For the text-containing cell, return its midpoint in [X, Y] coordinate format. 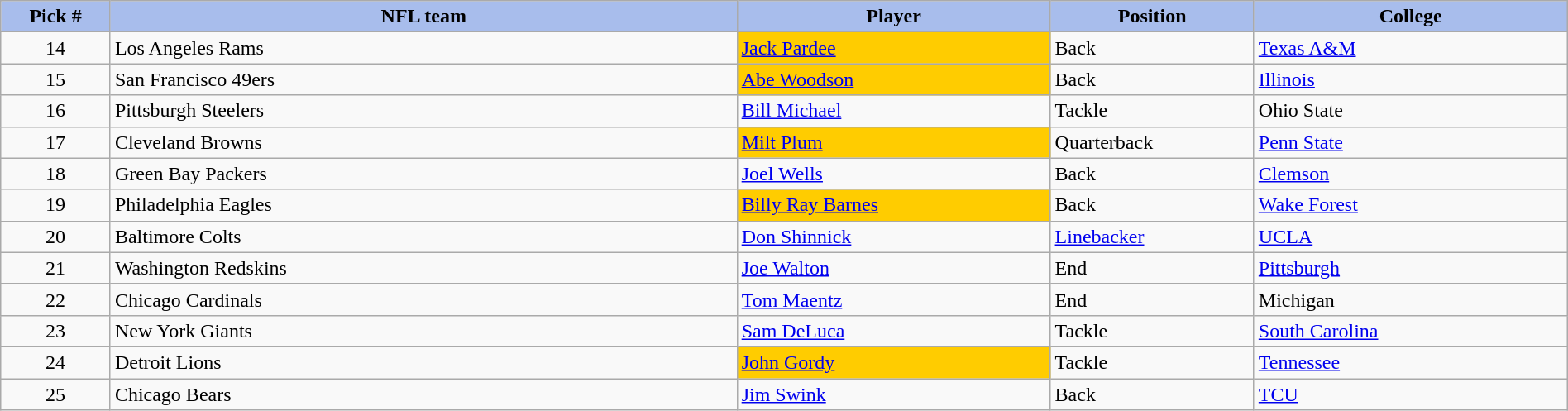
Don Shinnick [893, 237]
Linebacker [1152, 237]
John Gordy [893, 362]
Milt Plum [893, 142]
Tennessee [1411, 362]
Illinois [1411, 79]
16 [56, 111]
South Carolina [1411, 331]
Baltimore Colts [423, 237]
Player [893, 17]
24 [56, 362]
Michigan [1411, 299]
Pick # [56, 17]
Pittsburgh [1411, 268]
20 [56, 237]
25 [56, 394]
Joe Walton [893, 268]
Texas A&M [1411, 48]
New York Giants [423, 331]
Billy Ray Barnes [893, 205]
Cleveland Browns [423, 142]
Bill Michael [893, 111]
Clemson [1411, 174]
Penn State [1411, 142]
Philadelphia Eagles [423, 205]
Detroit Lions [423, 362]
San Francisco 49ers [423, 79]
15 [56, 79]
Joel Wells [893, 174]
14 [56, 48]
19 [56, 205]
Los Angeles Rams [423, 48]
Quarterback [1152, 142]
18 [56, 174]
Chicago Bears [423, 394]
Abe Woodson [893, 79]
Wake Forest [1411, 205]
21 [56, 268]
College [1411, 17]
Washington Redskins [423, 268]
Chicago Cardinals [423, 299]
23 [56, 331]
TCU [1411, 394]
Sam DeLuca [893, 331]
Jim Swink [893, 394]
UCLA [1411, 237]
NFL team [423, 17]
Tom Maentz [893, 299]
22 [56, 299]
17 [56, 142]
Position [1152, 17]
Ohio State [1411, 111]
Pittsburgh Steelers [423, 111]
Green Bay Packers [423, 174]
Jack Pardee [893, 48]
